Detect which cell encompasses the target text, then output its (X, Y) center coordinate. 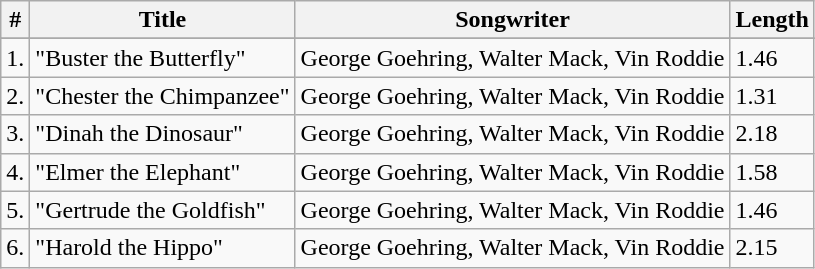
"Dinah the Dinosaur" (162, 134)
"Harold the Hippo" (162, 248)
Title (162, 20)
2. (16, 96)
"Buster the Butterfly" (162, 58)
# (16, 20)
"Gertrude the Goldfish" (162, 210)
3. (16, 134)
1.31 (772, 96)
1.58 (772, 172)
"Elmer the Elephant" (162, 172)
5. (16, 210)
1. (16, 58)
2.15 (772, 248)
6. (16, 248)
2.18 (772, 134)
"Chester the Chimpanzee" (162, 96)
4. (16, 172)
Songwriter (512, 20)
Length (772, 20)
